From the cell containing the given text, extract its center point as (X, Y) coordinate. 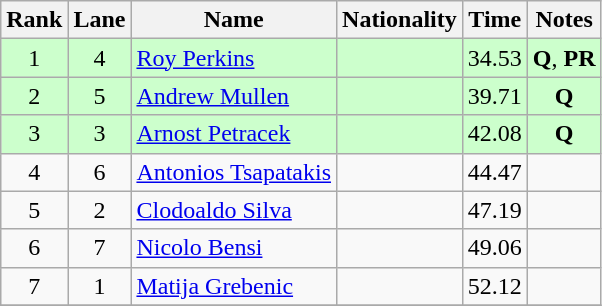
Antonios Tsapatakis (234, 172)
39.71 (494, 96)
Notes (564, 20)
Roy Perkins (234, 58)
Name (234, 20)
Andrew Mullen (234, 96)
Nicolo Bensi (234, 248)
Rank (34, 20)
Arnost Petracek (234, 134)
47.19 (494, 210)
42.08 (494, 134)
Lane (100, 20)
Time (494, 20)
Nationality (400, 20)
52.12 (494, 286)
Q, PR (564, 58)
Clodoaldo Silva (234, 210)
Matija Grebenic (234, 286)
34.53 (494, 58)
49.06 (494, 248)
44.47 (494, 172)
